Pinpoint the cell where the given text exists, returning its [x, y] midpoint coordinate. 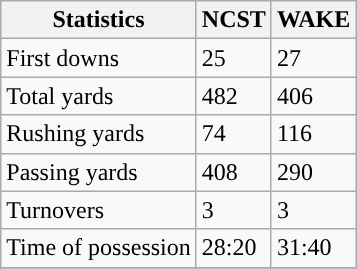
First downs [99, 58]
WAKE [313, 20]
Time of possession [99, 248]
Statistics [99, 20]
290 [313, 172]
31:40 [313, 248]
Turnovers [99, 210]
116 [313, 134]
27 [313, 58]
NCST [234, 20]
Rushing yards [99, 134]
408 [234, 172]
406 [313, 96]
Total yards [99, 96]
25 [234, 58]
28:20 [234, 248]
482 [234, 96]
Passing yards [99, 172]
74 [234, 134]
